Scan for the cell matching the given text and deliver its (X, Y) coordinate at center. 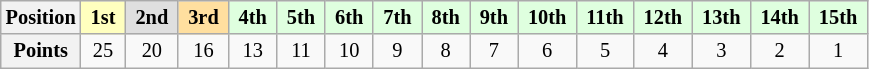
8th (446, 17)
1st (104, 17)
13 (253, 51)
9th (494, 17)
25 (104, 51)
5 (604, 51)
6 (547, 51)
7 (494, 51)
11 (301, 51)
9 (397, 51)
2nd (152, 17)
11th (604, 17)
16 (203, 51)
20 (152, 51)
12th (663, 17)
10th (547, 17)
14th (779, 17)
10 (349, 51)
6th (349, 17)
Position (41, 17)
8 (446, 51)
Points (41, 51)
5th (301, 17)
4th (253, 17)
3rd (203, 17)
13th (721, 17)
2 (779, 51)
1 (838, 51)
3 (721, 51)
15th (838, 17)
4 (663, 51)
7th (397, 17)
